For the text-containing cell, return its midpoint in [X, Y] coordinate format. 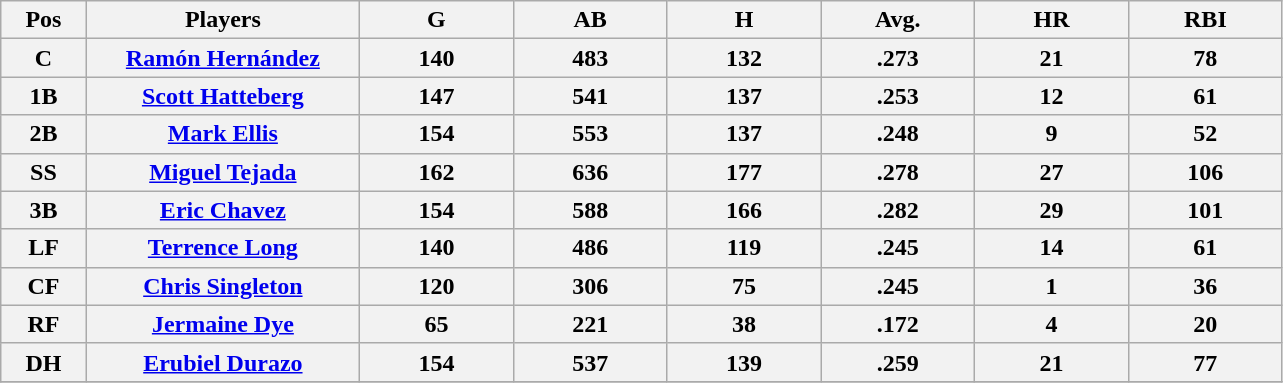
Mark Ellis [222, 134]
Scott Hatteberg [222, 96]
Players [222, 20]
RBI [1205, 20]
4 [1052, 324]
106 [1205, 172]
132 [744, 58]
.259 [898, 362]
.253 [898, 96]
636 [590, 172]
Jermaine Dye [222, 324]
.248 [898, 134]
Chris Singleton [222, 286]
G [437, 20]
Erubiel Durazo [222, 362]
139 [744, 362]
77 [1205, 362]
65 [437, 324]
1B [44, 96]
LF [44, 248]
1 [1052, 286]
.282 [898, 210]
483 [590, 58]
541 [590, 96]
HR [1052, 20]
20 [1205, 324]
38 [744, 324]
306 [590, 286]
.278 [898, 172]
Eric Chavez [222, 210]
Terrence Long [222, 248]
588 [590, 210]
177 [744, 172]
119 [744, 248]
52 [1205, 134]
CF [44, 286]
36 [1205, 286]
DH [44, 362]
SS [44, 172]
Avg. [898, 20]
.172 [898, 324]
9 [1052, 134]
3B [44, 210]
.273 [898, 58]
537 [590, 362]
101 [1205, 210]
29 [1052, 210]
Miguel Tejada [222, 172]
14 [1052, 248]
H [744, 20]
C [44, 58]
AB [590, 20]
12 [1052, 96]
2B [44, 134]
Ramón Hernández [222, 58]
166 [744, 210]
RF [44, 324]
553 [590, 134]
162 [437, 172]
78 [1205, 58]
75 [744, 286]
120 [437, 286]
27 [1052, 172]
147 [437, 96]
Pos [44, 20]
221 [590, 324]
486 [590, 248]
